Find where the given text appears and provide that cell's center as (X, Y) coordinate. 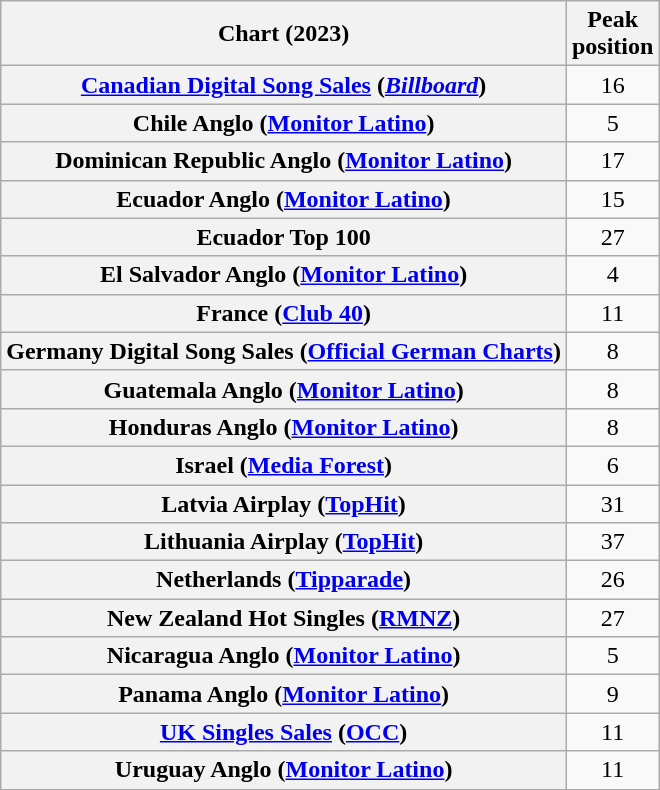
Guatemala Anglo (Monitor Latino) (284, 389)
16 (612, 85)
Latvia Airplay (TopHit) (284, 503)
Uruguay Anglo (Monitor Latino) (284, 770)
Chart (2023) (284, 34)
El Salvador Anglo (Monitor Latino) (284, 275)
Lithuania Airplay (TopHit) (284, 542)
New Zealand Hot Singles (RMNZ) (284, 618)
Honduras Anglo (Monitor Latino) (284, 427)
Peakposition (612, 34)
France (Club 40) (284, 313)
26 (612, 580)
Nicaragua Anglo (Monitor Latino) (284, 656)
15 (612, 199)
4 (612, 275)
Ecuador Top 100 (284, 237)
37 (612, 542)
Canadian Digital Song Sales (Billboard) (284, 85)
Panama Anglo (Monitor Latino) (284, 694)
Dominican Republic Anglo (Monitor Latino) (284, 161)
UK Singles Sales (OCC) (284, 732)
Ecuador Anglo (Monitor Latino) (284, 199)
17 (612, 161)
Germany Digital Song Sales (Official German Charts) (284, 351)
31 (612, 503)
Israel (Media Forest) (284, 465)
6 (612, 465)
Chile Anglo (Monitor Latino) (284, 123)
Netherlands (Tipparade) (284, 580)
9 (612, 694)
